Pinpoint the cell where the given text exists, returning its [X, Y] midpoint coordinate. 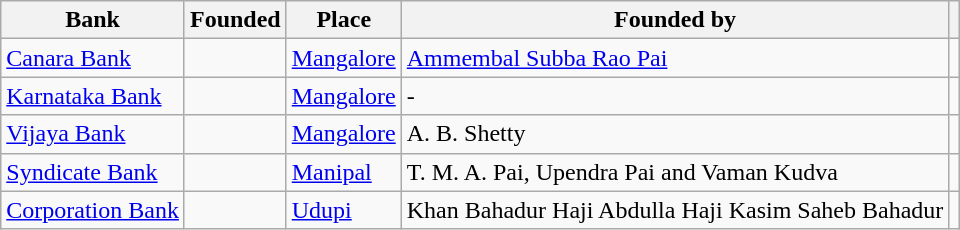
Vijaya Bank [93, 134]
Karnataka Bank [93, 96]
Canara Bank [93, 58]
Syndicate Bank [93, 172]
Udupi [344, 210]
Founded [235, 20]
Place [344, 20]
Bank [93, 20]
Manipal [344, 172]
A. B. Shetty [675, 134]
Corporation Bank [93, 210]
Founded by [675, 20]
T. M. A. Pai, Upendra Pai and Vaman Kudva [675, 172]
Khan Bahadur Haji Abdulla Haji Kasim Saheb Bahadur [675, 210]
Ammembal Subba Rao Pai [675, 58]
- [675, 96]
